Extract the [X, Y] coordinate from the center of the cell holding the provided text.  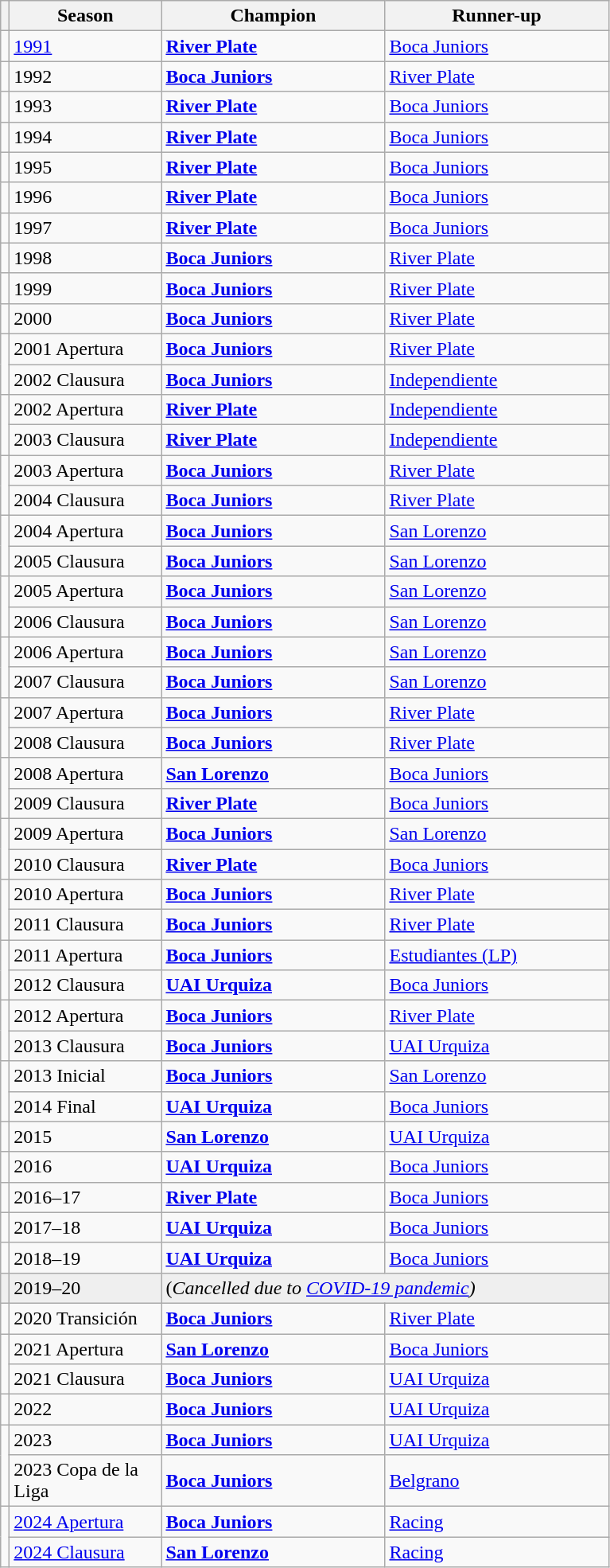
2005 Clausura [86, 561]
1997 [86, 228]
2023 Copa de la Liga [86, 1480]
2008 Clausura [86, 743]
2011 Apertura [86, 955]
1993 [86, 107]
2007 Clausura [86, 682]
2001 Apertura [86, 349]
1996 [86, 197]
2020 Transición [86, 1318]
2006 Clausura [86, 622]
2024 Apertura [86, 1522]
Belgrano [496, 1480]
Runner-up [496, 16]
2024 Clausura [86, 1552]
2005 Apertura [86, 591]
2009 Clausura [86, 803]
1995 [86, 167]
(Cancelled due to COVID-19 pandemic) [385, 1288]
2006 Apertura [86, 652]
2009 Apertura [86, 833]
2008 Apertura [86, 773]
2015 [86, 1137]
2012 Clausura [86, 985]
1994 [86, 137]
2011 Clausura [86, 925]
2013 Clausura [86, 1046]
2004 Clausura [86, 501]
Estudiantes (LP) [496, 955]
2016–17 [86, 1197]
2007 Apertura [86, 712]
2023 [86, 1440]
2012 Apertura [86, 1016]
2019–20 [86, 1288]
2003 Clausura [86, 440]
2000 [86, 318]
2014 Final [86, 1106]
2013 Inicial [86, 1076]
2022 [86, 1410]
2010 Clausura [86, 864]
2017–18 [86, 1227]
2018–19 [86, 1258]
2003 Apertura [86, 470]
2021 Apertura [86, 1349]
2002 Apertura [86, 410]
Champion [274, 16]
1991 [86, 46]
2016 [86, 1167]
2002 Clausura [86, 380]
2004 Apertura [86, 531]
2021 Clausura [86, 1379]
2010 Apertura [86, 895]
Season [86, 16]
1998 [86, 258]
1999 [86, 288]
1992 [86, 76]
